Provide the [x, y] coordinate of the cell's center where the given text is located.  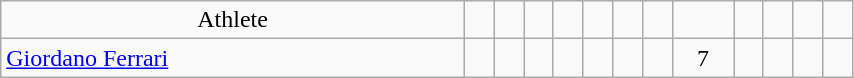
Athlete [233, 20]
7 [703, 58]
Giordano Ferrari [233, 58]
